Return [X, Y] of the center of cell containing provided text 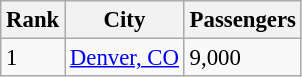
1 [33, 58]
City [125, 20]
Rank [33, 20]
Passengers [242, 20]
Denver, CO [125, 58]
9,000 [242, 58]
